Return (x, y) of the center of cell containing provided text 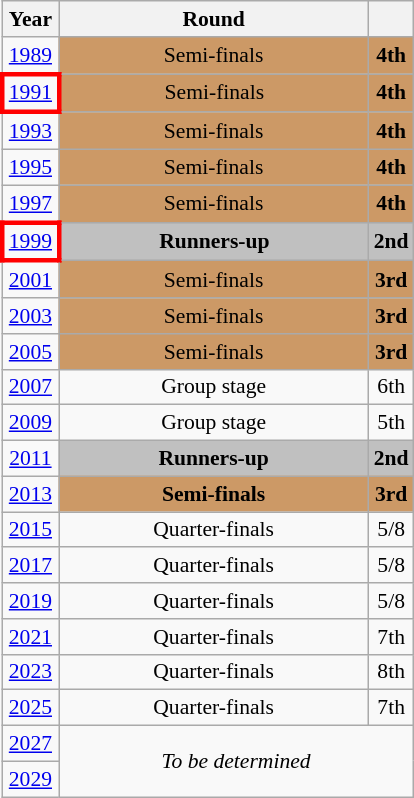
8th (392, 672)
2027 (30, 744)
To be determined (236, 762)
2003 (30, 316)
2011 (30, 459)
2013 (30, 494)
2005 (30, 352)
2029 (30, 779)
6th (392, 387)
2001 (30, 280)
1997 (30, 204)
2017 (30, 566)
5th (392, 423)
2015 (30, 530)
2007 (30, 387)
2009 (30, 423)
2023 (30, 672)
1989 (30, 56)
Round (214, 19)
2025 (30, 708)
1991 (30, 94)
2021 (30, 637)
1999 (30, 242)
1995 (30, 168)
Year (30, 19)
2019 (30, 601)
1993 (30, 132)
